Identify which cell holds the provided text, then report its (X, Y) central coordinate. 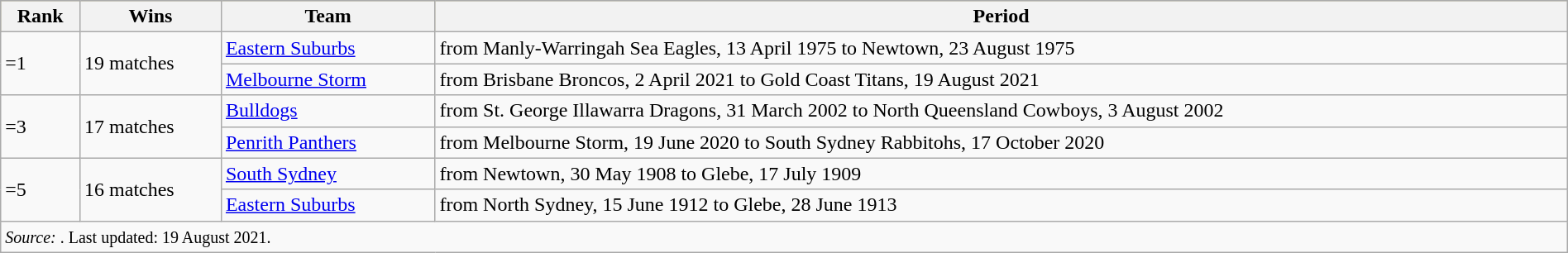
Penrith Panthers (327, 142)
Wins (151, 17)
=1 (41, 64)
South Sydney (327, 174)
Rank (41, 17)
from Newtown, 30 May 1908 to Glebe, 17 July 1909 (1001, 174)
=3 (41, 126)
Bulldogs (327, 111)
from North Sydney, 15 June 1912 to Glebe, 28 June 1913 (1001, 205)
Period (1001, 17)
from Manly-Warringah Sea Eagles, 13 April 1975 to Newtown, 23 August 1975 (1001, 48)
from Brisbane Broncos, 2 April 2021 to Gold Coast Titans, 19 August 2021 (1001, 79)
19 matches (151, 64)
17 matches (151, 126)
from Melbourne Storm, 19 June 2020 to South Sydney Rabbitohs, 17 October 2020 (1001, 142)
Melbourne Storm (327, 79)
16 matches (151, 189)
Team (327, 17)
=5 (41, 189)
Source: . Last updated: 19 August 2021. (784, 236)
from St. George Illawarra Dragons, 31 March 2002 to North Queensland Cowboys, 3 August 2002 (1001, 111)
